Locate the cell with the specified text and output its [X, Y] center coordinate. 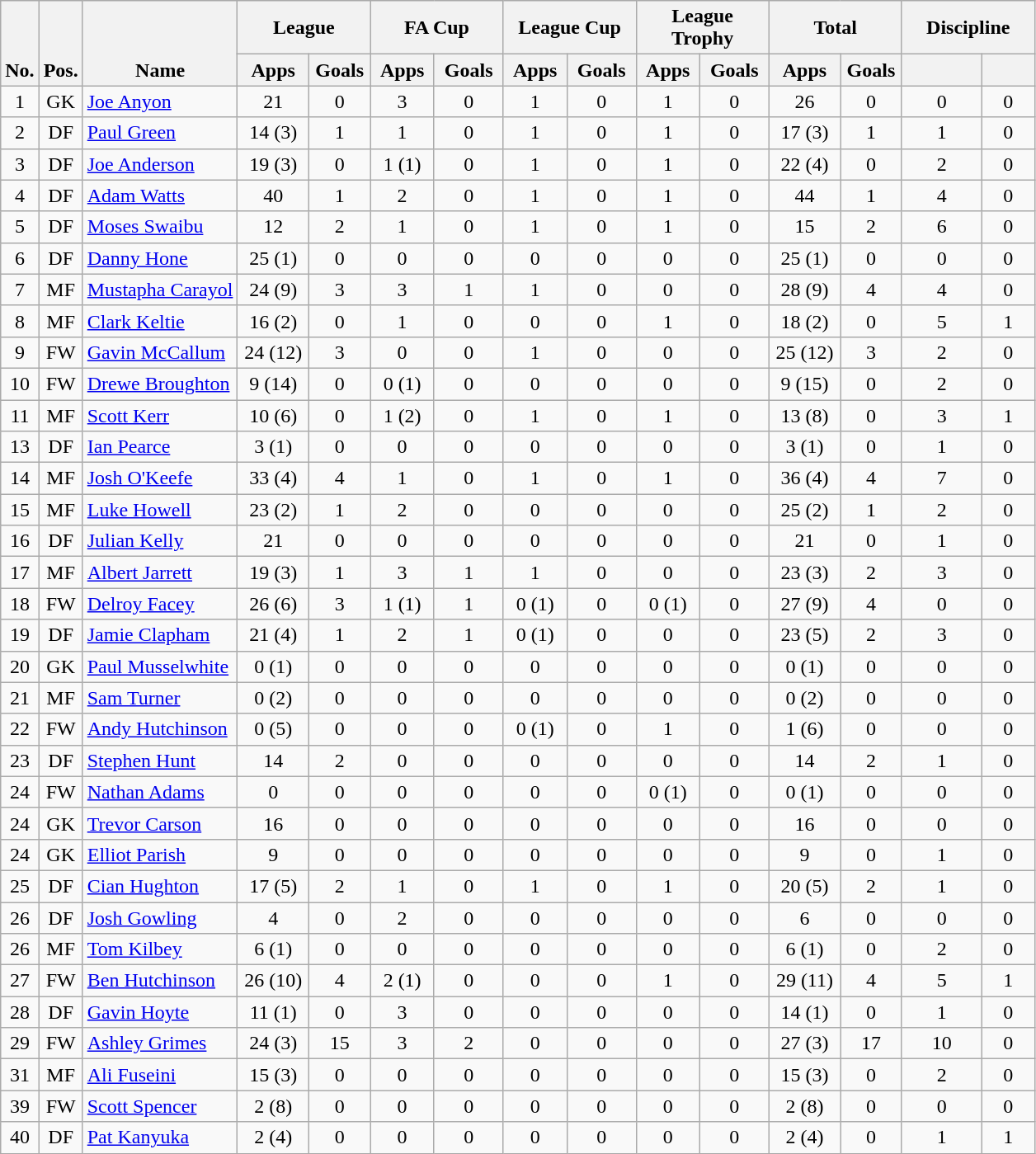
No. [20, 43]
Mustapha Carayol [160, 290]
23 (3) [805, 572]
Nathan Adams [160, 792]
1 (2) [403, 415]
9 (14) [274, 384]
Gavin Hoyte [160, 1012]
31 [20, 1075]
39 [20, 1106]
Drewe Broughton [160, 384]
17 (5) [274, 886]
1 (6) [805, 729]
17 (3) [805, 133]
20 (5) [805, 886]
22 (4) [805, 164]
23 (2) [274, 510]
24 (3) [274, 1043]
Ian Pearce [160, 447]
League Trophy [703, 28]
Tom Kilbey [160, 949]
0 (5) [274, 729]
14 (3) [274, 133]
Joe Anderson [160, 164]
12 [274, 227]
Danny Hone [160, 258]
Pos. [61, 43]
9 (15) [805, 384]
Scott Spencer [160, 1106]
Pat Kanyuka [160, 1138]
14 (1) [805, 1012]
13 (8) [805, 415]
Moses Swaibu [160, 227]
Sam Turner [160, 698]
Adam Watts [160, 195]
11 [20, 415]
Albert Jarrett [160, 572]
Ashley Grimes [160, 1043]
10 (6) [274, 415]
Stephen Hunt [160, 761]
Andy Hutchinson [160, 729]
Joe Anyon [160, 101]
36 (4) [805, 478]
2 (1) [403, 981]
13 [20, 447]
27 (9) [805, 604]
FA Cup [437, 28]
Clark Keltie [160, 321]
Name [160, 43]
Jamie Clapham [160, 635]
Discipline [968, 28]
8 [20, 321]
Josh Gowling [160, 918]
23 (5) [805, 635]
23 [20, 761]
Cian Hughton [160, 886]
Josh O'Keefe [160, 478]
28 (9) [805, 290]
Ben Hutchinson [160, 981]
19 [20, 635]
33 (4) [274, 478]
22 [20, 729]
Luke Howell [160, 510]
Scott Kerr [160, 415]
Delroy Facey [160, 604]
27 [20, 981]
Paul Musselwhite [160, 666]
League Cup [569, 28]
25 (2) [805, 510]
Elliot Parish [160, 855]
25 (12) [805, 352]
11 (1) [274, 1012]
18 (2) [805, 321]
26 (6) [274, 604]
29 (11) [805, 981]
27 (3) [805, 1043]
28 [20, 1012]
26 (10) [274, 981]
25 [20, 886]
Total [835, 28]
20 [20, 666]
16 (2) [274, 321]
24 (9) [274, 290]
Julian Kelly [160, 541]
24 (12) [274, 352]
18 [20, 604]
44 [805, 195]
Paul Green [160, 133]
League [304, 28]
Trevor Carson [160, 823]
29 [20, 1043]
Ali Fuseini [160, 1075]
21 (4) [274, 635]
Gavin McCallum [160, 352]
